Search for the cell housing the specified text and yield its [X, Y] center coordinate. 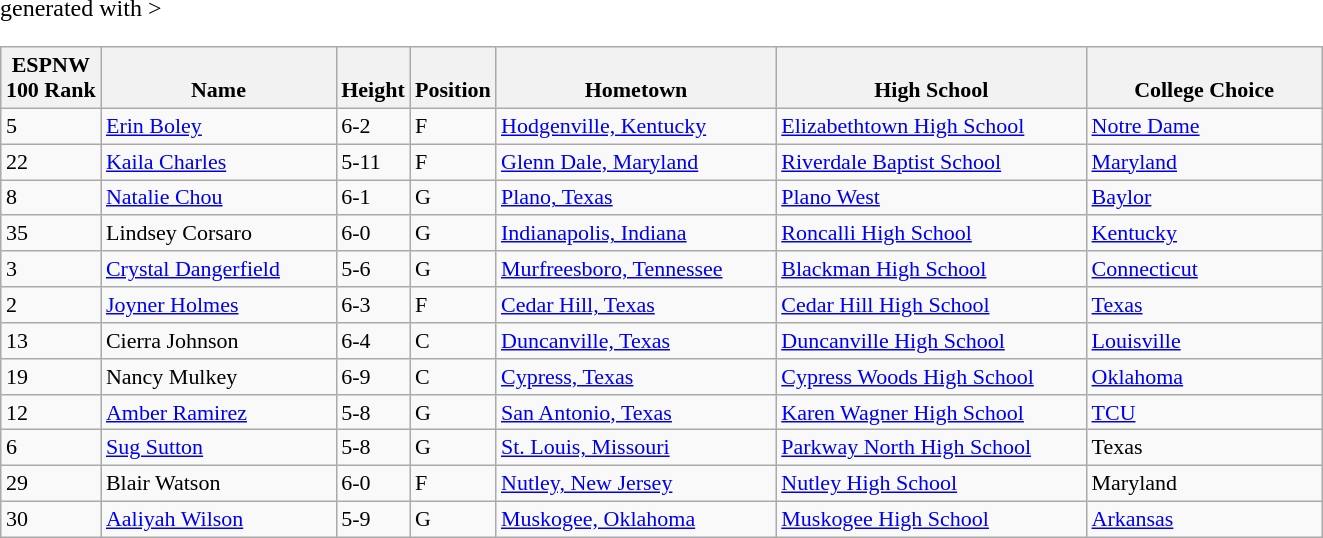
College Choice [1204, 78]
Nancy Mulkey [218, 376]
Position [453, 78]
Roncalli High School [931, 233]
Hodgenville, Kentucky [636, 126]
Lindsey Corsaro [218, 233]
6-3 [373, 305]
Sug Sutton [218, 448]
Muskogee, Oklahoma [636, 519]
San Antonio, Texas [636, 412]
ESPNW100 Rank [51, 78]
Name [218, 78]
Elizabethtown High School [931, 126]
Oklahoma [1204, 376]
Glenn Dale, Maryland [636, 162]
Indianapolis, Indiana [636, 233]
Duncanville, Texas [636, 341]
Blackman High School [931, 269]
Nutley High School [931, 484]
Duncanville High School [931, 341]
5 [51, 126]
Plano West [931, 198]
6 [51, 448]
Connecticut [1204, 269]
Hometown [636, 78]
St. Louis, Missouri [636, 448]
Cierra Johnson [218, 341]
Karen Wagner High School [931, 412]
TCU [1204, 412]
22 [51, 162]
Cedar Hill, Texas [636, 305]
Murfreesboro, Tennessee [636, 269]
Cedar Hill High School [931, 305]
5-9 [373, 519]
5-6 [373, 269]
Plano, Texas [636, 198]
5-11 [373, 162]
30 [51, 519]
Kentucky [1204, 233]
Muskogee High School [931, 519]
Joyner Holmes [218, 305]
Baylor [1204, 198]
Parkway North High School [931, 448]
Cypress Woods High School [931, 376]
Kaila Charles [218, 162]
Riverdale Baptist School [931, 162]
Louisville [1204, 341]
29 [51, 484]
Natalie Chou [218, 198]
12 [51, 412]
Amber Ramirez [218, 412]
Arkansas [1204, 519]
Crystal Dangerfield [218, 269]
Height [373, 78]
2 [51, 305]
6-1 [373, 198]
8 [51, 198]
6-9 [373, 376]
Cypress, Texas [636, 376]
High School [931, 78]
3 [51, 269]
19 [51, 376]
35 [51, 233]
Nutley, New Jersey [636, 484]
6-4 [373, 341]
Aaliyah Wilson [218, 519]
13 [51, 341]
Blair Watson [218, 484]
Notre Dame [1204, 126]
6-2 [373, 126]
Erin Boley [218, 126]
